Return the (x, y) coordinate for the center point of the cell that contains the specified text.  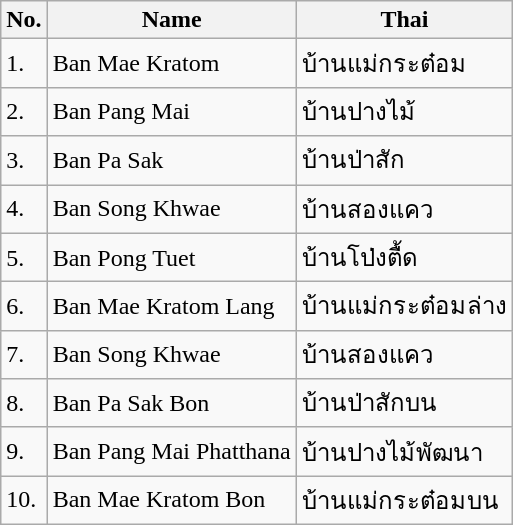
Ban Pa Sak Bon (172, 404)
บ้านแม่กระต๋อมบน (404, 500)
Ban Mae Kratom (172, 64)
Thai (404, 20)
บ้านแม่กระต๋อมล่าง (404, 306)
บ้านปางไม้ (404, 112)
บ้านโป่งตื้ด (404, 258)
Ban Mae Kratom Lang (172, 306)
Ban Mae Kratom Bon (172, 500)
10. (24, 500)
4. (24, 208)
8. (24, 404)
บ้านปางไม้พัฒนา (404, 452)
Ban Pang Mai (172, 112)
6. (24, 306)
Ban Pa Sak (172, 160)
7. (24, 354)
บ้านป่าสักบน (404, 404)
Ban Pong Tuet (172, 258)
Name (172, 20)
9. (24, 452)
1. (24, 64)
บ้านแม่กระต๋อม (404, 64)
Ban Pang Mai Phatthana (172, 452)
5. (24, 258)
บ้านป่าสัก (404, 160)
3. (24, 160)
No. (24, 20)
2. (24, 112)
